Extract the [x, y] coordinate from the center of the cell holding the provided text.  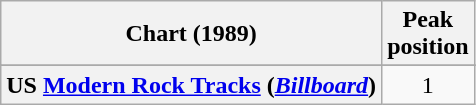
1 [428, 85]
Peakposition [428, 34]
US Modern Rock Tracks (Billboard) [192, 85]
Chart (1989) [192, 34]
